Output the [X, Y] coordinate of the center of the cell containing the given text.  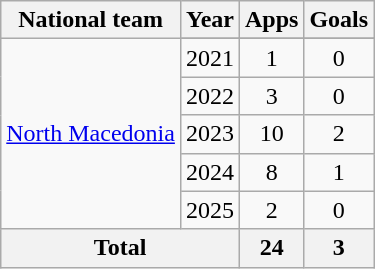
2023 [210, 134]
Total [120, 248]
North Macedonia [91, 134]
2021 [210, 58]
2022 [210, 96]
Goals [339, 20]
Apps [271, 20]
8 [271, 172]
2024 [210, 172]
2025 [210, 210]
10 [271, 134]
24 [271, 248]
National team [91, 20]
Year [210, 20]
